Identify which cell holds the provided text, then report its (x, y) central coordinate. 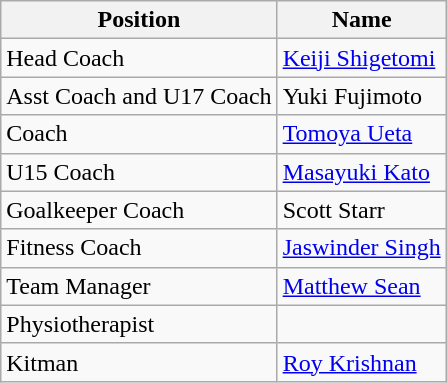
Kitman (139, 362)
Roy Krishnan (362, 362)
U15 Coach (139, 172)
Physiotherapist (139, 324)
Jaswinder Singh (362, 248)
Position (139, 20)
Team Manager (139, 286)
Name (362, 20)
Coach (139, 134)
Masayuki Kato (362, 172)
Tomoya Ueta (362, 134)
Head Coach (139, 58)
Asst Coach and U17 Coach (139, 96)
Matthew Sean (362, 286)
Keiji Shigetomi (362, 58)
Scott Starr (362, 210)
Yuki Fujimoto (362, 96)
Goalkeeper Coach (139, 210)
Fitness Coach (139, 248)
